Detect which cell encompasses the target text, then output its (X, Y) center coordinate. 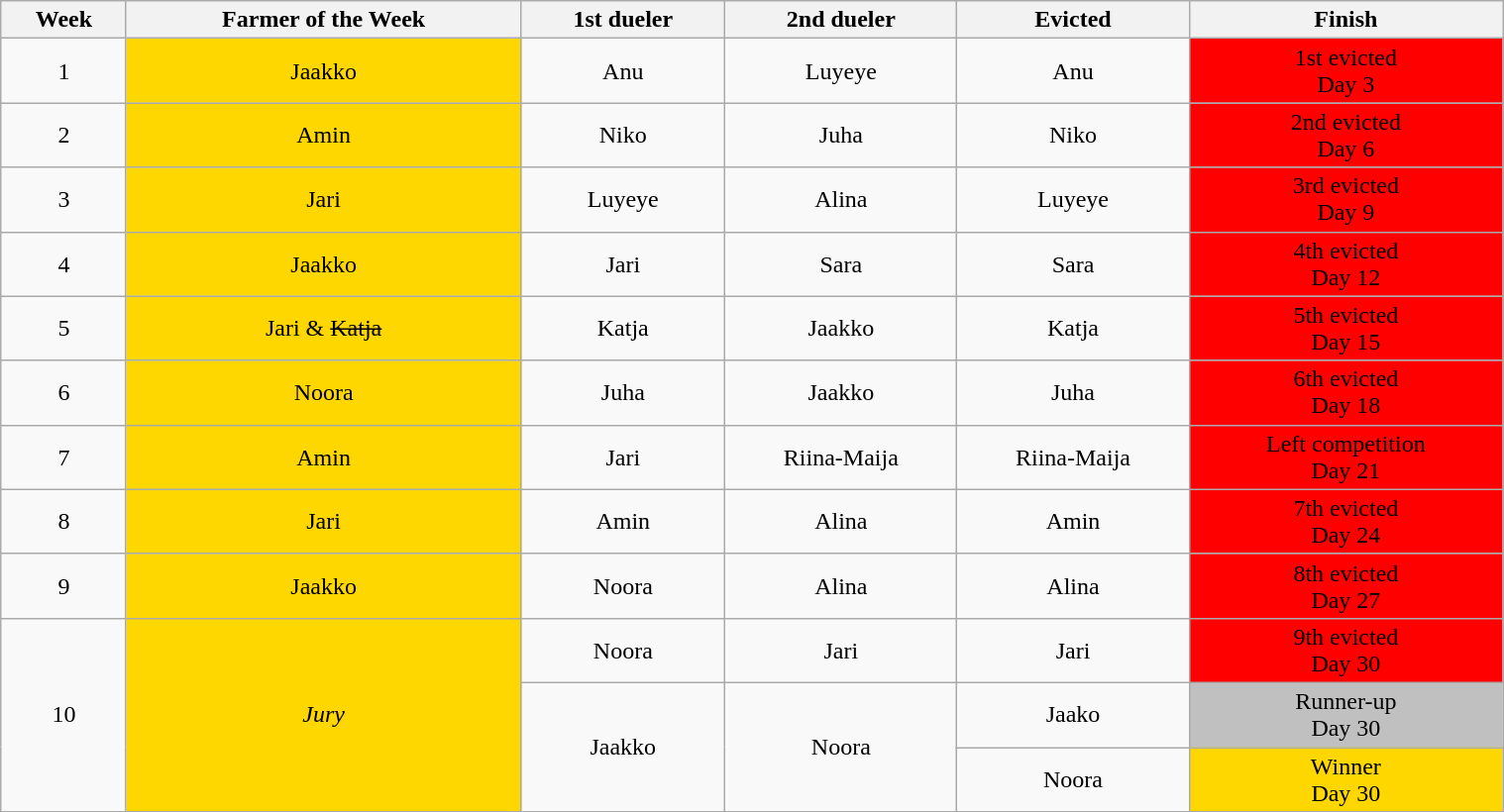
7th evictedDay 24 (1345, 521)
2nd dueler (841, 20)
Left competitionDay 21 (1345, 457)
Runner-upDay 30 (1345, 715)
8 (63, 521)
9 (63, 586)
Farmer of the Week (323, 20)
6th evictedDay 18 (1345, 392)
1st evictedDay 3 (1345, 71)
Evicted (1073, 20)
1st dueler (623, 20)
8th evictedDay 27 (1345, 586)
3rd evictedDay 9 (1345, 200)
3 (63, 200)
6 (63, 392)
4th evictedDay 12 (1345, 263)
2nd evictedDay 6 (1345, 135)
Jaako (1073, 715)
5th evictedDay 15 (1345, 329)
7 (63, 457)
4 (63, 263)
Jari & Katja (323, 329)
10 (63, 715)
9th evictedDay 30 (1345, 650)
Jury (323, 715)
2 (63, 135)
Finish (1345, 20)
5 (63, 329)
Week (63, 20)
WinnerDay 30 (1345, 778)
1 (63, 71)
